Find where the given text appears and provide that cell's center as [x, y] coordinate. 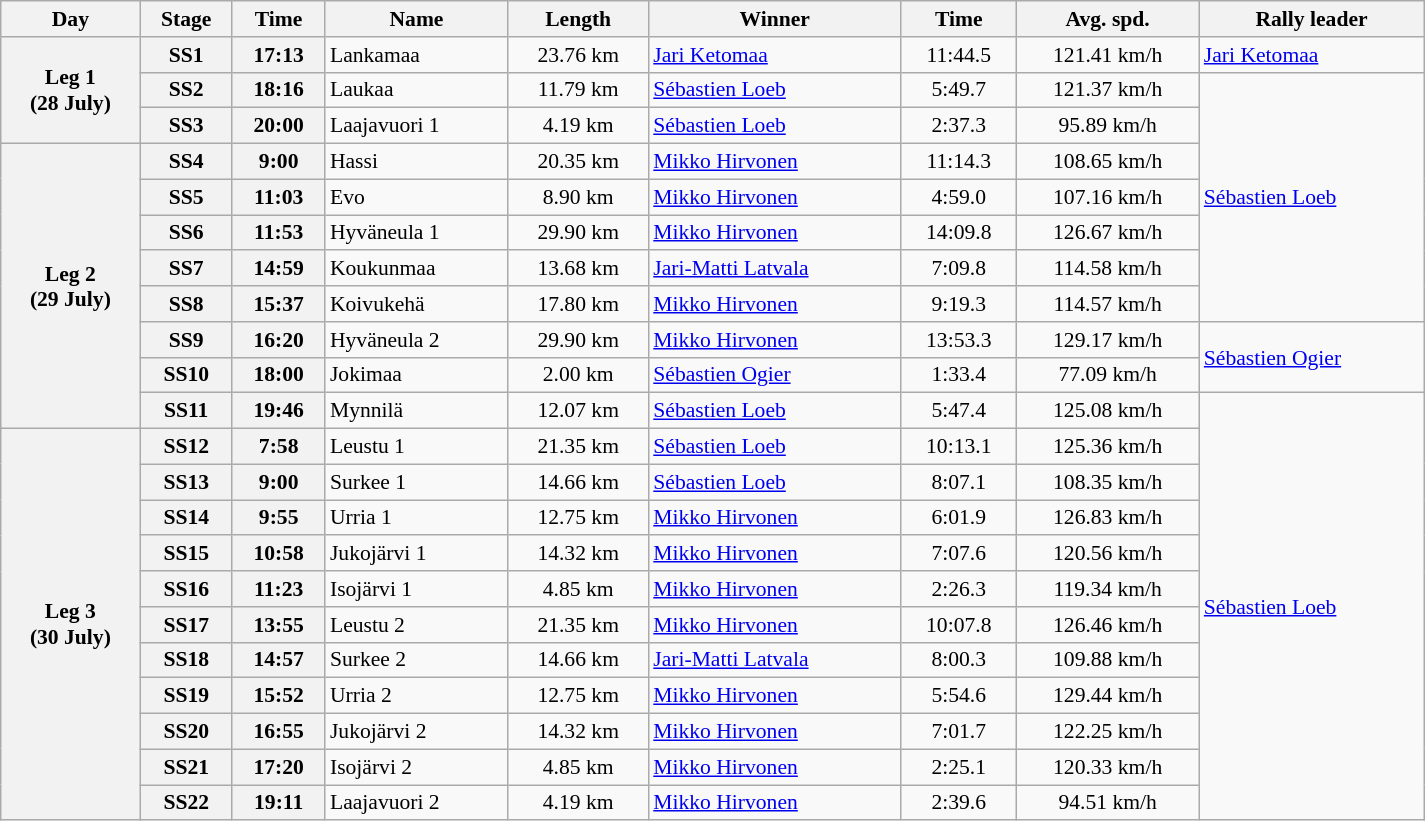
125.08 km/h [1107, 411]
19:46 [278, 411]
94.51 km/h [1107, 803]
SS14 [186, 518]
2:26.3 [958, 589]
Lankamaa [416, 55]
SS3 [186, 126]
17:13 [278, 55]
4:59.0 [958, 197]
107.16 km/h [1107, 197]
19:11 [278, 803]
Day [70, 19]
SS5 [186, 197]
126.83 km/h [1107, 518]
Leg 1(28 July) [70, 90]
Surkee 2 [416, 660]
13.68 km [578, 269]
17:20 [278, 767]
Laajavuori 1 [416, 126]
2:25.1 [958, 767]
Isojärvi 1 [416, 589]
121.41 km/h [1107, 55]
119.34 km/h [1107, 589]
SS2 [186, 90]
SS20 [186, 732]
SS12 [186, 447]
18:16 [278, 90]
Evo [416, 197]
Length [578, 19]
Leustu 1 [416, 447]
2.00 km [578, 375]
95.89 km/h [1107, 126]
20.35 km [578, 162]
10:07.8 [958, 625]
2:39.6 [958, 803]
121.37 km/h [1107, 90]
129.44 km/h [1107, 696]
11:44.5 [958, 55]
5:49.7 [958, 90]
SS18 [186, 660]
17.80 km [578, 304]
Hyväneula 1 [416, 233]
16:20 [278, 340]
SS8 [186, 304]
SS22 [186, 803]
122.25 km/h [1107, 732]
109.88 km/h [1107, 660]
13:55 [278, 625]
9:55 [278, 518]
Leg 2(29 July) [70, 286]
1:33.4 [958, 375]
Urria 2 [416, 696]
125.36 km/h [1107, 447]
SS11 [186, 411]
Isojärvi 2 [416, 767]
SS6 [186, 233]
SS13 [186, 482]
Laajavuori 2 [416, 803]
120.33 km/h [1107, 767]
5:47.4 [958, 411]
129.17 km/h [1107, 340]
Laukaa [416, 90]
8:07.1 [958, 482]
Koukunmaa [416, 269]
8:00.3 [958, 660]
16:55 [278, 732]
Koivukehä [416, 304]
108.65 km/h [1107, 162]
10:13.1 [958, 447]
114.58 km/h [1107, 269]
5:54.6 [958, 696]
15:52 [278, 696]
18:00 [278, 375]
SS19 [186, 696]
Stage [186, 19]
13:53.3 [958, 340]
11:03 [278, 197]
SS1 [186, 55]
120.56 km/h [1107, 554]
SS4 [186, 162]
14:59 [278, 269]
15:37 [278, 304]
Hassi [416, 162]
7:58 [278, 447]
Jukojärvi 1 [416, 554]
108.35 km/h [1107, 482]
Jukojärvi 2 [416, 732]
8.90 km [578, 197]
77.09 km/h [1107, 375]
Urria 1 [416, 518]
SS17 [186, 625]
9:19.3 [958, 304]
Mynnilä [416, 411]
Hyväneula 2 [416, 340]
7:07.6 [958, 554]
11:53 [278, 233]
7:09.8 [958, 269]
14:57 [278, 660]
20:00 [278, 126]
Leg 3(30 July) [70, 625]
Leustu 2 [416, 625]
126.46 km/h [1107, 625]
114.57 km/h [1107, 304]
SS7 [186, 269]
11:23 [278, 589]
11.79 km [578, 90]
11:14.3 [958, 162]
Winner [774, 19]
2:37.3 [958, 126]
14:09.8 [958, 233]
12.07 km [578, 411]
7:01.7 [958, 732]
SS15 [186, 554]
23.76 km [578, 55]
126.67 km/h [1107, 233]
SS10 [186, 375]
SS16 [186, 589]
6:01.9 [958, 518]
SS9 [186, 340]
Avg. spd. [1107, 19]
Jokimaa [416, 375]
SS21 [186, 767]
Name [416, 19]
Rally leader [1312, 19]
Surkee 1 [416, 482]
10:58 [278, 554]
